Capture the cell that displays the provided text and extract its (x, y) central coordinate. 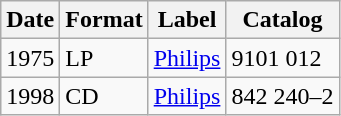
842 240–2 (282, 96)
CD (104, 96)
9101 012 (282, 58)
1998 (30, 96)
Format (104, 20)
Date (30, 20)
Label (187, 20)
1975 (30, 58)
Catalog (282, 20)
LP (104, 58)
